Determine the (X, Y) coordinate at the center of the cell enclosing the given text.  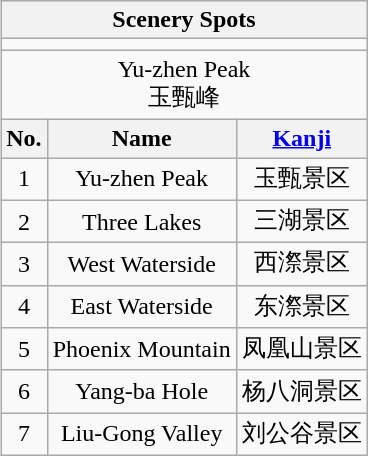
2 (24, 222)
Scenery Spots (184, 20)
7 (24, 434)
1 (24, 180)
Kanji (302, 138)
Three Lakes (142, 222)
Yu-zhen Peak玉甄峰 (184, 85)
5 (24, 350)
Yang-ba Hole (142, 392)
Liu-Gong Valley (142, 434)
East Waterside (142, 306)
玉甄景区 (302, 180)
West Waterside (142, 264)
刘公谷景区 (302, 434)
三湖景区 (302, 222)
No. (24, 138)
Phoenix Mountain (142, 350)
凤凰山景区 (302, 350)
杨八洞景区 (302, 392)
4 (24, 306)
6 (24, 392)
Name (142, 138)
Yu-zhen Peak (142, 180)
东漈景区 (302, 306)
3 (24, 264)
西漈景区 (302, 264)
